Provide the (X, Y) coordinate of the cell's center where the given text is located.  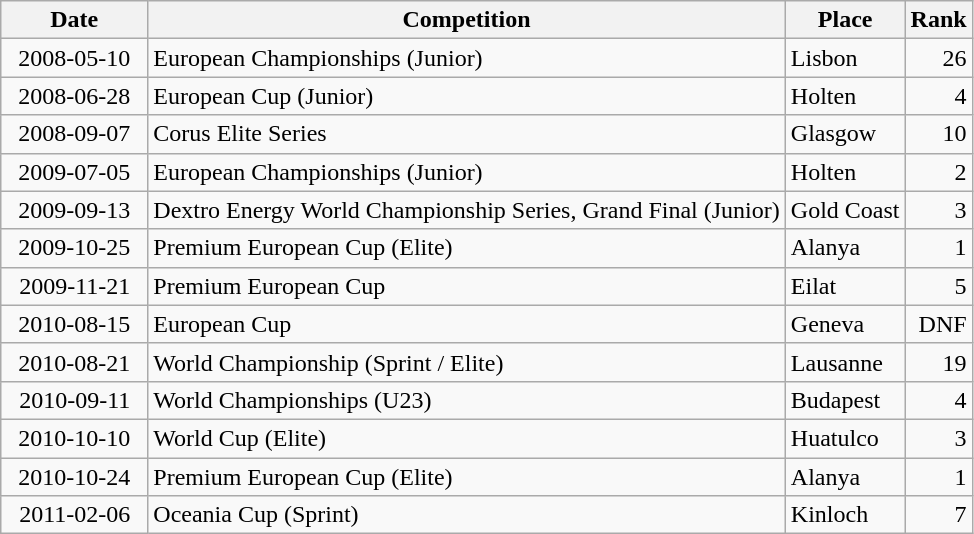
Eilat (845, 286)
DNF (938, 324)
2010-10-24 (74, 477)
Kinloch (845, 515)
Place (845, 20)
European Cup (Junior) (467, 96)
2010-08-21 (74, 362)
2010-09-11 (74, 400)
5 (938, 286)
Dextro Energy World Championship Series, Grand Final (Junior) (467, 210)
Premium European Cup (467, 286)
19 (938, 362)
2009-11-21 (74, 286)
European Cup (467, 324)
Gold Coast (845, 210)
World Cup (Elite) (467, 438)
2010-10-10 (74, 438)
2009-09-13 (74, 210)
Geneva (845, 324)
2009-10-25 (74, 248)
Rank (938, 20)
Date (74, 20)
2008-06-28 (74, 96)
2008-05-10 (74, 58)
Huatulco (845, 438)
2009-07-05 (74, 172)
10 (938, 134)
26 (938, 58)
7 (938, 515)
Lausanne (845, 362)
World Championships (U23) (467, 400)
Competition (467, 20)
2010-08-15 (74, 324)
Budapest (845, 400)
Glasgow (845, 134)
Corus Elite Series (467, 134)
2011-02-06 (74, 515)
World Championship (Sprint / Elite) (467, 362)
Oceania Cup (Sprint) (467, 515)
2 (938, 172)
2008-09-07 (74, 134)
Lisbon (845, 58)
